Determine the [X, Y] coordinate at the center of the cell enclosing the given text.  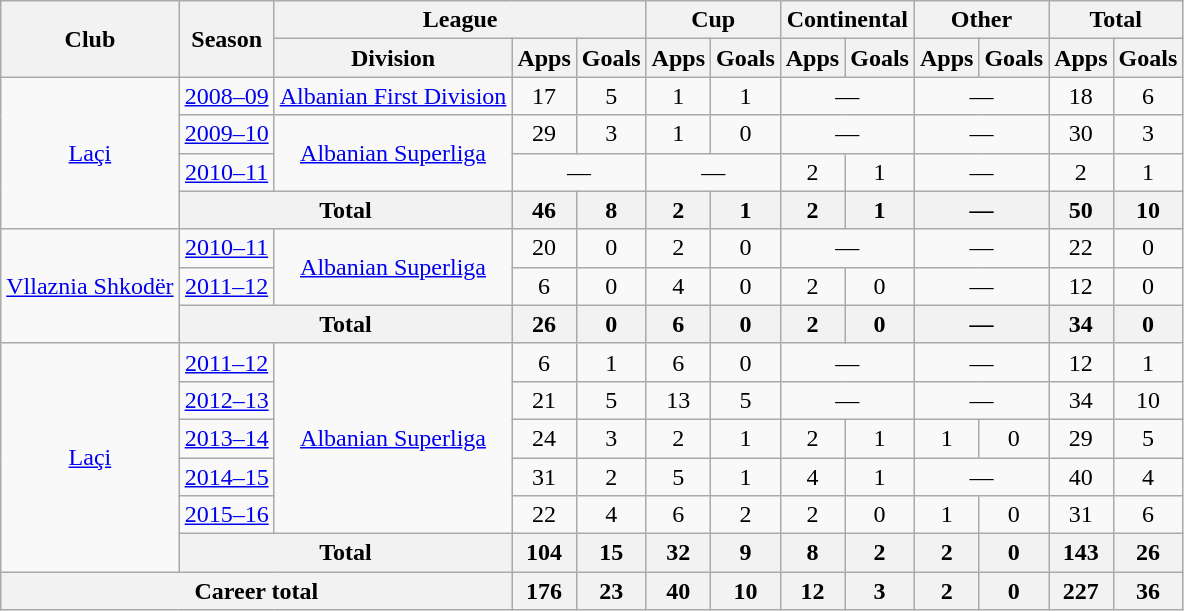
176 [544, 591]
2013–14 [226, 438]
Vllaznia Shkodër [90, 286]
32 [678, 553]
Season [226, 39]
Albanian First Division [393, 96]
23 [611, 591]
9 [746, 553]
Career total [256, 591]
Other [981, 20]
143 [1081, 553]
2009–10 [226, 134]
17 [544, 96]
Club [90, 39]
18 [1081, 96]
227 [1081, 591]
2015–16 [226, 515]
30 [1081, 134]
24 [544, 438]
50 [1081, 210]
46 [544, 210]
Cup [713, 20]
104 [544, 553]
2012–13 [226, 400]
20 [544, 248]
2008–09 [226, 96]
Continental [847, 20]
2014–15 [226, 477]
League [460, 20]
21 [544, 400]
36 [1148, 591]
15 [611, 553]
13 [678, 400]
Division [393, 58]
